Find where the given text appears and provide that cell's center as [X, Y] coordinate. 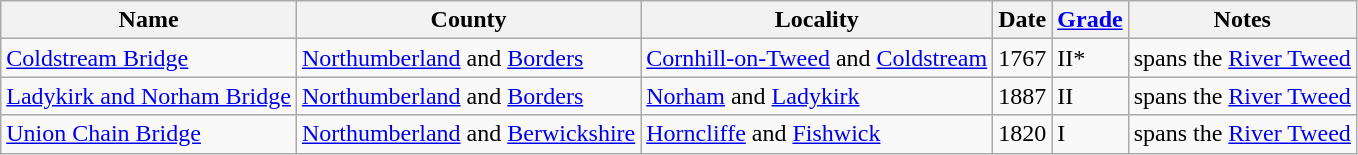
Coldstream Bridge [149, 58]
I [1090, 134]
Notes [1242, 20]
Locality [817, 20]
II [1090, 96]
Norham and Ladykirk [817, 96]
II* [1090, 58]
1767 [1022, 58]
Union Chain Bridge [149, 134]
1887 [1022, 96]
County [468, 20]
Horncliffe and Fishwick [817, 134]
Cornhill-on-Tweed and Coldstream [817, 58]
Ladykirk and Norham Bridge [149, 96]
Grade [1090, 20]
Northumberland and Berwickshire [468, 134]
1820 [1022, 134]
Date [1022, 20]
Name [149, 20]
